Determine the [X, Y] coordinate at the center of the cell enclosing the given text.  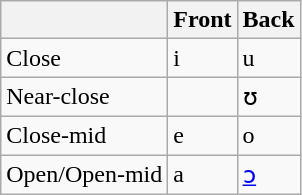
Close-mid [84, 135]
o [268, 135]
Front [202, 20]
ʊ [268, 97]
u [268, 58]
a [202, 174]
e [202, 135]
Back [268, 20]
Near-close [84, 97]
Close [84, 58]
Open/Open-mid [84, 174]
ɔ [268, 174]
i [202, 58]
